Return (X, Y) of the center of cell containing provided text 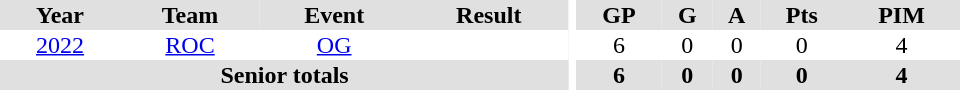
GP (619, 15)
PIM (902, 15)
2022 (60, 45)
G (688, 15)
Result (488, 15)
Year (60, 15)
Event (334, 15)
Senior totals (284, 75)
OG (334, 45)
ROC (190, 45)
Team (190, 15)
A (737, 15)
Pts (802, 15)
